Pinpoint the cell where the given text exists, returning its [x, y] midpoint coordinate. 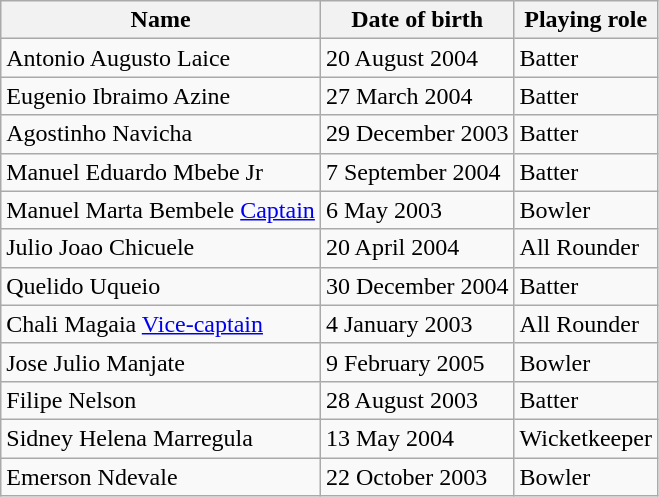
Jose Julio Manjate [161, 362]
30 December 2004 [417, 286]
Antonio Augusto Laice [161, 58]
Emerson Ndevale [161, 477]
Sidney Helena Marregula [161, 438]
9 February 2005 [417, 362]
Playing role [586, 20]
Date of birth [417, 20]
6 May 2003 [417, 210]
Chali Magaia Vice-captain [161, 324]
29 December 2003 [417, 134]
27 March 2004 [417, 96]
Name [161, 20]
20 August 2004 [417, 58]
20 April 2004 [417, 248]
7 September 2004 [417, 172]
Wicketkeeper [586, 438]
Quelido Uqueio [161, 286]
Julio Joao Chicuele [161, 248]
Manuel Marta Bembele Captain [161, 210]
28 August 2003 [417, 400]
Manuel Eduardo Mbebe Jr [161, 172]
22 October 2003 [417, 477]
Eugenio Ibraimo Azine [161, 96]
13 May 2004 [417, 438]
Filipe Nelson [161, 400]
Agostinho Navicha [161, 134]
4 January 2003 [417, 324]
